Identify which cell holds the provided text, then report its (X, Y) central coordinate. 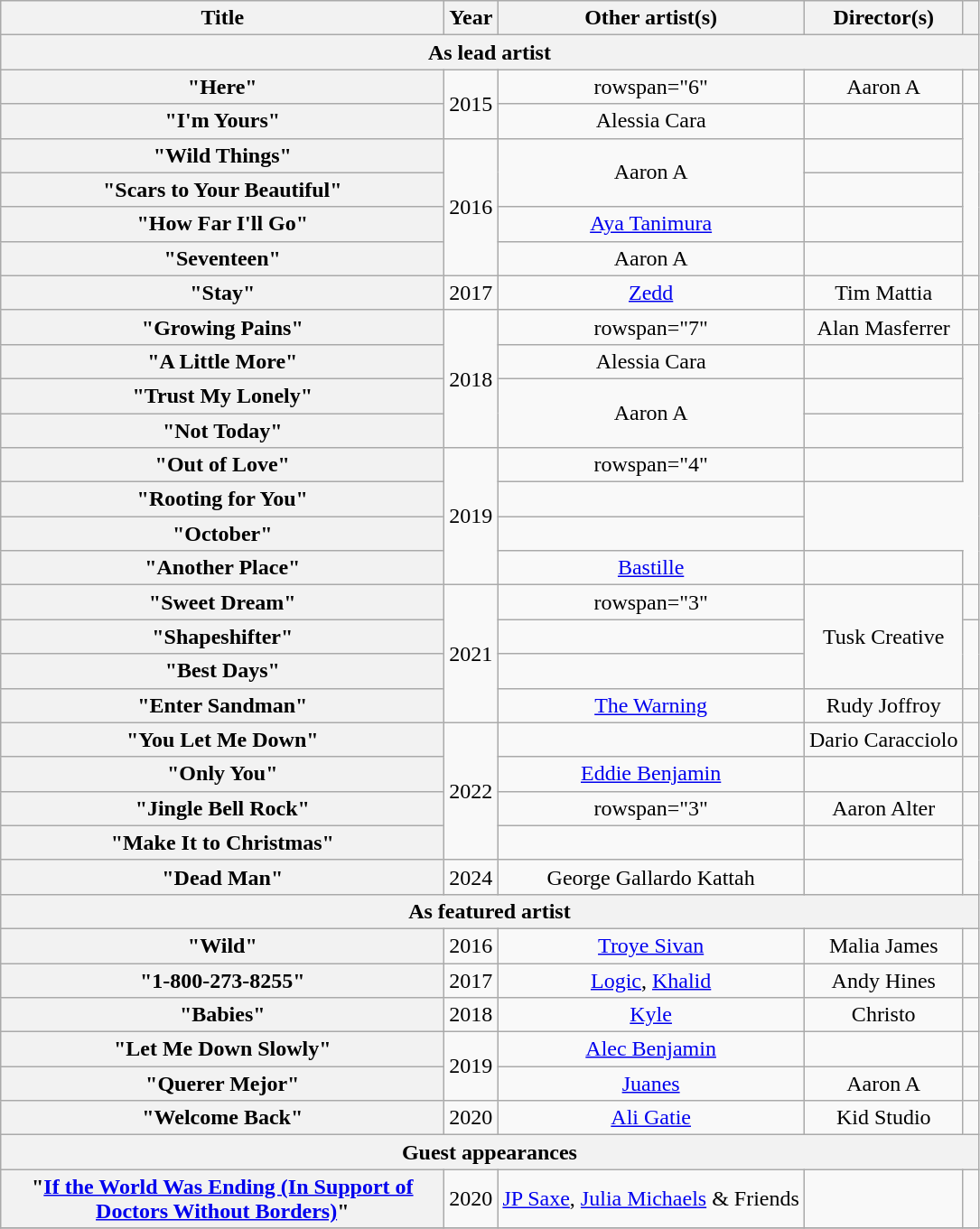
Andy Hines (883, 980)
As featured artist (490, 911)
"Enter Sandman" (222, 705)
rowspan="4" (651, 465)
Juanes (651, 1084)
Guest appearances (490, 1152)
Kid Studio (883, 1118)
Year (471, 18)
Alan Masferrer (883, 327)
Director(s) (883, 18)
"Only You" (222, 774)
2015 (471, 104)
Troye Sivan (651, 945)
"Seventeen" (222, 258)
"1-800-273-8255" (222, 980)
"Querer Mejor" (222, 1084)
"Not Today" (222, 431)
The Warning (651, 705)
"Here" (222, 87)
"You Let Me Down" (222, 740)
Aaron Alter (883, 808)
"Make It to Christmas" (222, 843)
rowspan="6" (651, 87)
rowspan="7" (651, 327)
"How Far I'll Go" (222, 224)
Malia James (883, 945)
"Best Days" (222, 671)
Christo (883, 1015)
Aya Tanimura (651, 224)
"If the World Was Ending (In Support of Doctors Without Borders)" (222, 1199)
Kyle (651, 1015)
"Wild" (222, 945)
Bastille (651, 568)
Alec Benjamin (651, 1049)
"Growing Pains" (222, 327)
Eddie Benjamin (651, 774)
"Wild Things" (222, 155)
"Babies" (222, 1015)
"October" (222, 534)
Tim Mattia (883, 293)
Rudy Joffroy (883, 705)
JP Saxe, Julia Michaels & Friends (651, 1199)
2022 (471, 791)
2021 (471, 654)
As lead artist (490, 52)
"Out of Love" (222, 465)
"Another Place" (222, 568)
Logic, Khalid (651, 980)
Dario Caracciolo (883, 740)
"Stay" (222, 293)
"Rooting for You" (222, 499)
Other artist(s) (651, 18)
Tusk Creative (883, 637)
George Gallardo Kattah (651, 877)
"Dead Man" (222, 877)
Zedd (651, 293)
2024 (471, 877)
"I'm Yours" (222, 121)
"Let Me Down Slowly" (222, 1049)
"Trust My Lonely" (222, 396)
"Sweet Dream" (222, 602)
"Welcome Back" (222, 1118)
"A Little More" (222, 361)
Ali Gatie (651, 1118)
"Scars to Your Beautiful" (222, 190)
Title (222, 18)
"Jingle Bell Rock" (222, 808)
"Shapeshifter" (222, 637)
